Determine the [x, y] coordinate at the center of the cell enclosing the given text.  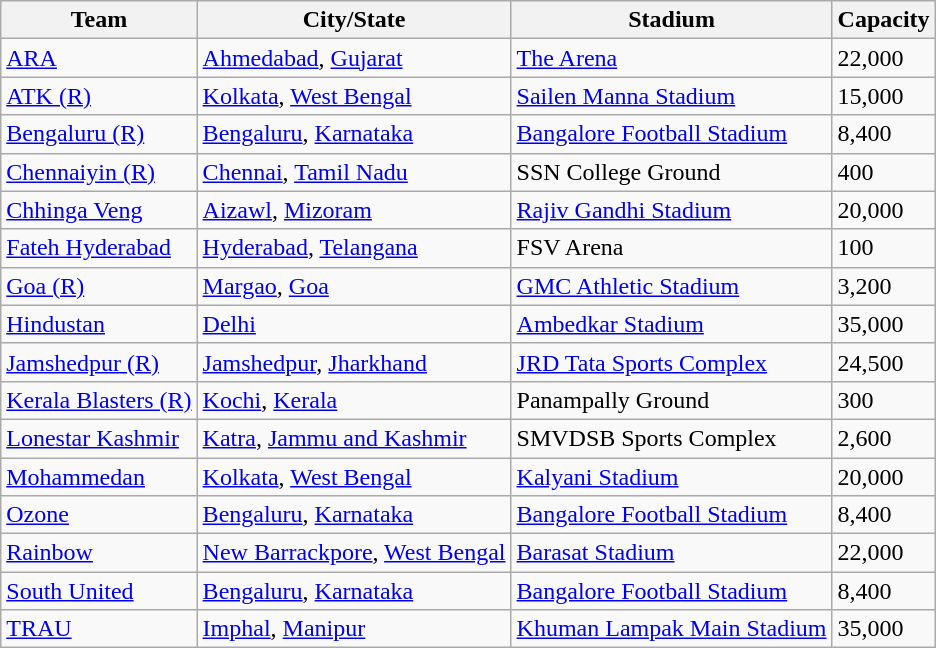
Jamshedpur, Jharkhand [354, 362]
GMC Athletic Stadium [672, 286]
City/State [354, 20]
South United [99, 591]
Jamshedpur (R) [99, 362]
Stadium [672, 20]
Ozone [99, 515]
Panampally Ground [672, 400]
ATK (R) [99, 96]
Rajiv Gandhi Stadium [672, 210]
FSV Arena [672, 248]
Margao, Goa [354, 286]
Chennai, Tamil Nadu [354, 172]
New Barrackpore, West Bengal [354, 553]
24,500 [884, 362]
SMVDSB Sports Complex [672, 438]
400 [884, 172]
ARA [99, 58]
Barasat Stadium [672, 553]
JRD Tata Sports Complex [672, 362]
Team [99, 20]
Kochi, Kerala [354, 400]
Mohammedan [99, 477]
Katra, Jammu and Kashmir [354, 438]
Hindustan [99, 324]
2,600 [884, 438]
Aizawl, Mizoram [354, 210]
Hyderabad, Telangana [354, 248]
Fateh Hyderabad [99, 248]
300 [884, 400]
Khuman Lampak Main Stadium [672, 629]
Kerala Blasters (R) [99, 400]
Capacity [884, 20]
Rainbow [99, 553]
Bengaluru (R) [99, 134]
Chhinga Veng [99, 210]
TRAU [99, 629]
Kalyani Stadium [672, 477]
The Arena [672, 58]
3,200 [884, 286]
SSN College Ground [672, 172]
100 [884, 248]
Ambedkar Stadium [672, 324]
Lonestar Kashmir [99, 438]
Imphal, Manipur [354, 629]
Goa (R) [99, 286]
Chennaiyin (R) [99, 172]
Ahmedabad, Gujarat [354, 58]
Delhi [354, 324]
15,000 [884, 96]
Sailen Manna Stadium [672, 96]
